Locate the cell with the specified text and output its [x, y] center coordinate. 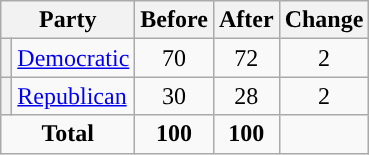
70 [174, 58]
Democratic [74, 58]
Party [68, 20]
After [246, 20]
Change [324, 20]
Total [68, 134]
Republican [74, 96]
Before [174, 20]
30 [174, 96]
28 [246, 96]
72 [246, 58]
